Provide the [X, Y] coordinate of the cell's center where the given text is located.  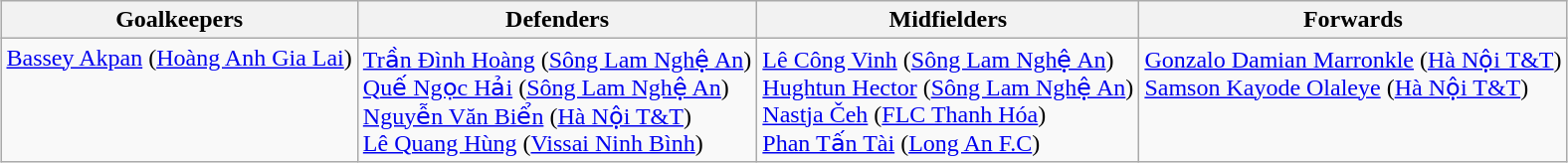
Trần Đình Hoàng (Sông Lam Nghệ An) Quế Ngọc Hải (Sông Lam Nghệ An) Nguyễn Văn Biển (Hà Nội T&T) Lê Quang Hùng (Vissai Ninh Bình) [557, 100]
Gonzalo Damian Marronkle (Hà Nội T&T) Samson Kayode Olaleye (Hà Nội T&T) [1353, 100]
Defenders [557, 20]
Lê Công Vinh (Sông Lam Nghệ An) Hughtun Hector (Sông Lam Nghệ An) Nastja Čeh (FLC Thanh Hóa) Phan Tấn Tài (Long An F.C) [948, 100]
Midfielders [948, 20]
Forwards [1353, 20]
Goalkeepers [179, 20]
Bassey Akpan (Hoàng Anh Gia Lai) [179, 100]
